Provide the [x, y] coordinate of the cell's center where the given text is located.  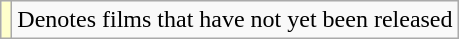
Denotes films that have not yet been released [235, 20]
